For the text-containing cell, return its midpoint in [x, y] coordinate format. 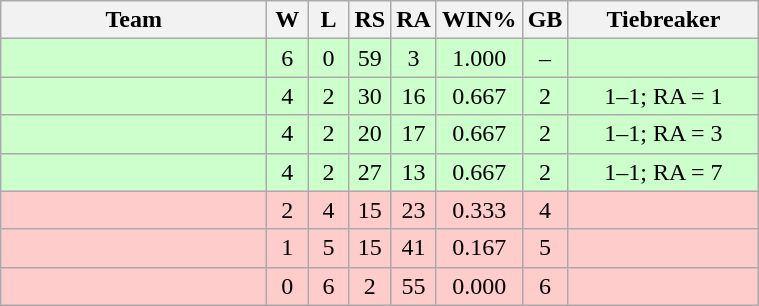
1–1; RA = 1 [664, 96]
– [545, 58]
1 [288, 248]
Tiebreaker [664, 20]
27 [370, 172]
30 [370, 96]
16 [414, 96]
0.000 [479, 286]
GB [545, 20]
41 [414, 248]
WIN% [479, 20]
0.167 [479, 248]
1.000 [479, 58]
13 [414, 172]
55 [414, 286]
3 [414, 58]
RA [414, 20]
W [288, 20]
17 [414, 134]
L [328, 20]
0.333 [479, 210]
RS [370, 20]
1–1; RA = 3 [664, 134]
20 [370, 134]
1–1; RA = 7 [664, 172]
59 [370, 58]
Team [134, 20]
23 [414, 210]
